Scan for the cell matching the given text and deliver its (x, y) coordinate at center. 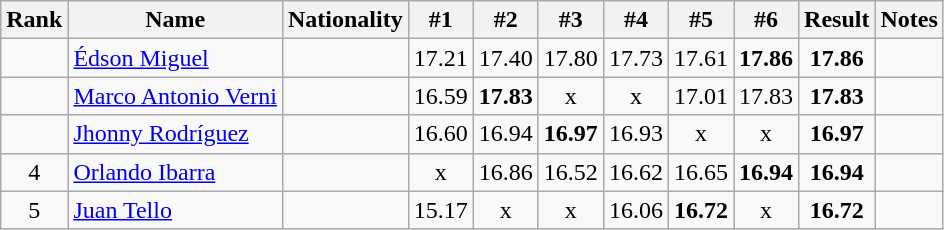
16.65 (700, 172)
17.40 (506, 58)
16.86 (506, 172)
17.61 (700, 58)
Name (176, 20)
17.73 (636, 58)
17.01 (700, 96)
#3 (570, 20)
16.60 (440, 134)
#4 (636, 20)
Édson Miguel (176, 58)
16.06 (636, 210)
Result (837, 20)
4 (34, 172)
16.59 (440, 96)
5 (34, 210)
Jhonny Rodríguez (176, 134)
Nationality (345, 20)
Rank (34, 20)
Juan Tello (176, 210)
16.62 (636, 172)
Marco Antonio Verni (176, 96)
Orlando Ibarra (176, 172)
#5 (700, 20)
#1 (440, 20)
#6 (766, 20)
17.21 (440, 58)
Notes (909, 20)
17.80 (570, 58)
16.93 (636, 134)
#2 (506, 20)
16.52 (570, 172)
15.17 (440, 210)
